Provide the [x, y] coordinate of the cell's center where the given text is located.  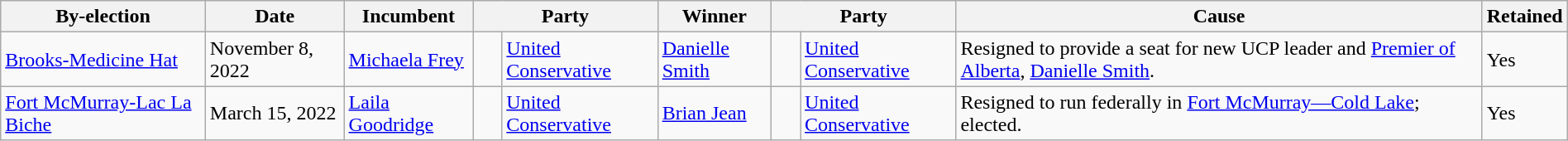
Date [275, 17]
Brooks-Medicine Hat [103, 60]
Fort McMurray-Lac La Biche [103, 113]
Brian Jean [715, 113]
Incumbent [409, 17]
November 8, 2022 [275, 60]
March 15, 2022 [275, 113]
Michaela Frey [409, 60]
Winner [715, 17]
Resigned to run federally in Fort McMurray—Cold Lake; elected. [1219, 113]
Cause [1219, 17]
Retained [1525, 17]
By-election [103, 17]
Resigned to provide a seat for new UCP leader and Premier of Alberta, Danielle Smith. [1219, 60]
Danielle Smith [715, 60]
Laila Goodridge [409, 113]
